Output the (x, y) coordinate of the center of the cell containing the given text.  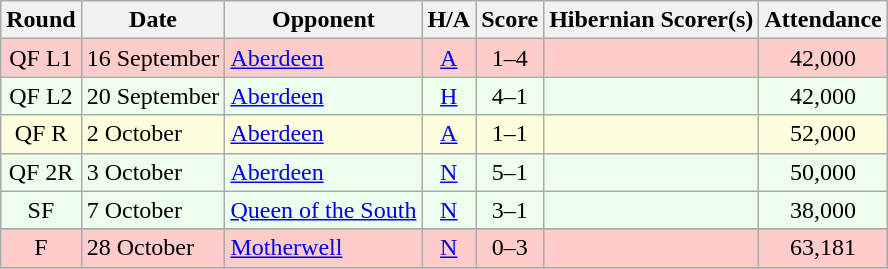
QF 2R (41, 172)
3 October (153, 172)
63,181 (823, 248)
Round (41, 20)
Attendance (823, 20)
H/A (449, 20)
QF L1 (41, 58)
3–1 (510, 210)
5–1 (510, 172)
1–1 (510, 134)
Opponent (324, 20)
Score (510, 20)
1–4 (510, 58)
2 October (153, 134)
H (449, 96)
4–1 (510, 96)
F (41, 248)
16 September (153, 58)
38,000 (823, 210)
20 September (153, 96)
Hibernian Scorer(s) (652, 20)
QF R (41, 134)
50,000 (823, 172)
52,000 (823, 134)
Queen of the South (324, 210)
SF (41, 210)
0–3 (510, 248)
28 October (153, 248)
Motherwell (324, 248)
QF L2 (41, 96)
7 October (153, 210)
Date (153, 20)
